Locate the cell with the specified text and output its [x, y] center coordinate. 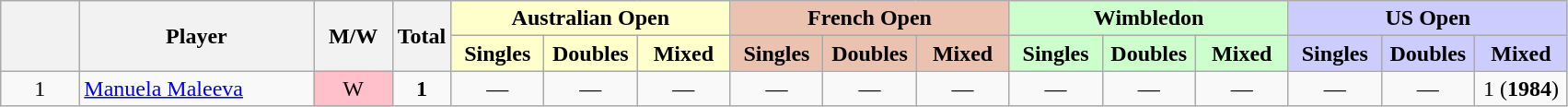
M/W [354, 36]
W [354, 89]
US Open [1427, 18]
1 (1984) [1521, 89]
Player [197, 36]
French Open [869, 18]
Australian Open [591, 18]
Manuela Maleeva [197, 89]
Total [422, 36]
Wimbledon [1149, 18]
